Detect which cell encompasses the target text, then output its (X, Y) center coordinate. 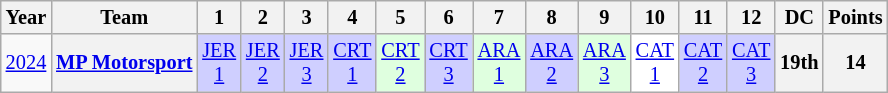
12 (751, 17)
5 (400, 17)
4 (352, 17)
2 (263, 17)
14 (855, 63)
JER2 (263, 63)
DC (799, 17)
6 (448, 17)
Year (26, 17)
11 (703, 17)
MP Motorsport (124, 63)
ARA3 (604, 63)
8 (552, 17)
CAT1 (655, 63)
10 (655, 17)
7 (500, 17)
CRT1 (352, 63)
CAT2 (703, 63)
2024 (26, 63)
9 (604, 17)
Team (124, 17)
ARA2 (552, 63)
3 (307, 17)
CRT2 (400, 63)
Points (855, 17)
CAT3 (751, 63)
19th (799, 63)
ARA1 (500, 63)
CRT3 (448, 63)
1 (219, 17)
JER3 (307, 63)
JER1 (219, 63)
